Output the [x, y] coordinate of the center of the cell containing the given text.  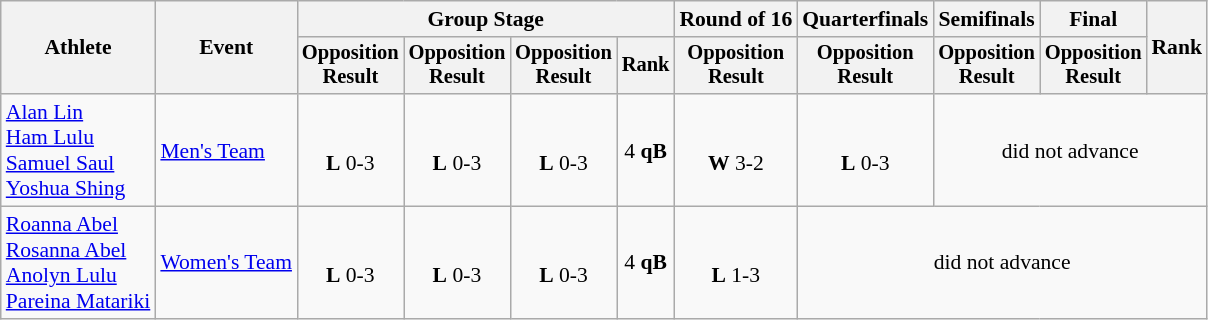
Group Stage [486, 19]
Men's Team [226, 150]
Athlete [78, 48]
Final [1094, 19]
Women's Team [226, 263]
Round of 16 [736, 19]
Event [226, 48]
Roanna AbelRosanna AbelAnolyn LuluPareina Matariki [78, 263]
W 3-2 [736, 150]
Alan LinHam LuluSamuel SaulYoshua Shing [78, 150]
L 1-3 [736, 263]
Quarterfinals [865, 19]
Semifinals [986, 19]
